For the text-containing cell, return its midpoint in [X, Y] coordinate format. 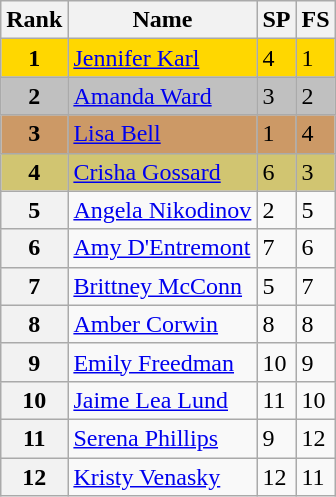
Angela Nikodinov [162, 210]
Amber Corwin [162, 324]
Kristy Venasky [162, 477]
Jaime Lea Lund [162, 400]
Lisa Bell [162, 134]
Jennifer Karl [162, 58]
Amanda Ward [162, 96]
Rank [34, 20]
FS [316, 20]
Brittney McConn [162, 286]
Serena Phillips [162, 438]
Emily Freedman [162, 362]
Amy D'Entremont [162, 248]
Crisha Gossard [162, 172]
Name [162, 20]
SP [276, 20]
